Provide the [X, Y] coordinate of the cell's center where the given text is located.  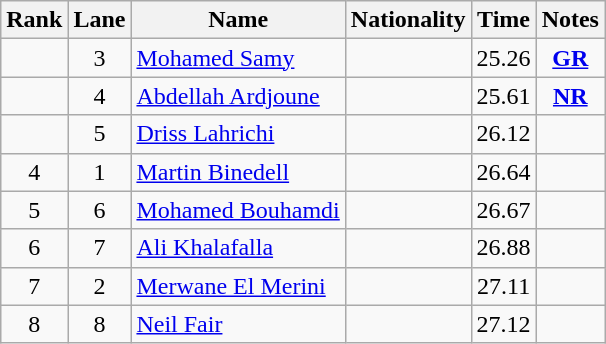
Notes [570, 20]
NR [570, 96]
Neil Fair [238, 324]
25.26 [504, 58]
26.88 [504, 248]
Rank [34, 20]
Abdellah Ardjoune [238, 96]
Nationality [408, 20]
GR [570, 58]
26.67 [504, 210]
Driss Lahrichi [238, 134]
Mohamed Bouhamdi [238, 210]
26.64 [504, 172]
26.12 [504, 134]
Lane [100, 20]
Merwane El Merini [238, 286]
25.61 [504, 96]
Time [504, 20]
Ali Khalafalla [238, 248]
Martin Binedell [238, 172]
3 [100, 58]
1 [100, 172]
Name [238, 20]
27.12 [504, 324]
2 [100, 286]
Mohamed Samy [238, 58]
27.11 [504, 286]
